Pinpoint the cell where the given text exists, returning its (X, Y) midpoint coordinate. 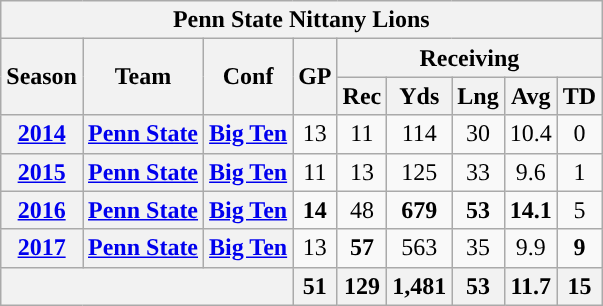
48 (362, 210)
125 (420, 172)
15 (579, 286)
679 (420, 210)
2014 (42, 134)
9 (579, 248)
Season (42, 77)
30 (478, 134)
5 (579, 210)
14 (315, 210)
Lng (478, 96)
9.9 (530, 248)
2016 (42, 210)
57 (362, 248)
Yds (420, 96)
33 (478, 172)
11.7 (530, 286)
2017 (42, 248)
1 (579, 172)
114 (420, 134)
10.4 (530, 134)
Team (142, 77)
Penn State Nittany Lions (302, 20)
51 (315, 286)
Avg (530, 96)
TD (579, 96)
2015 (42, 172)
9.6 (530, 172)
1,481 (420, 286)
Rec (362, 96)
0 (579, 134)
35 (478, 248)
14.1 (530, 210)
Receiving (470, 58)
563 (420, 248)
Conf (248, 77)
129 (362, 286)
GP (315, 77)
